Find where the given text appears and provide that cell's center as (X, Y) coordinate. 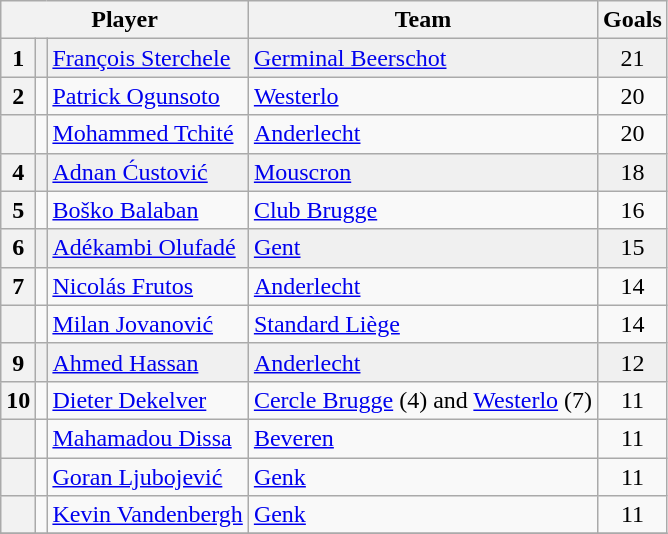
Standard Liège (422, 324)
Boško Balaban (148, 210)
16 (633, 210)
Goals (633, 20)
Mohammed Tchité (148, 134)
Adékambi Olufadé (148, 248)
Westerlo (422, 96)
Goran Ljubojević (148, 477)
Mahamadou Dissa (148, 438)
1 (18, 58)
10 (18, 400)
Mouscron (422, 172)
Adnan Ćustović (148, 172)
9 (18, 362)
Nicolás Frutos (148, 286)
François Sterchele (148, 58)
Gent (422, 248)
Ahmed Hassan (148, 362)
Germinal Beerschot (422, 58)
18 (633, 172)
5 (18, 210)
4 (18, 172)
12 (633, 362)
6 (18, 248)
21 (633, 58)
7 (18, 286)
Team (422, 20)
Cercle Brugge (4) and Westerlo (7) (422, 400)
Dieter Dekelver (148, 400)
15 (633, 248)
Milan Jovanović (148, 324)
Player (125, 20)
Patrick Ogunsoto (148, 96)
Kevin Vandenbergh (148, 515)
Beveren (422, 438)
2 (18, 96)
Club Brugge (422, 210)
